Determine the (X, Y) coordinate at the center of the cell enclosing the given text.  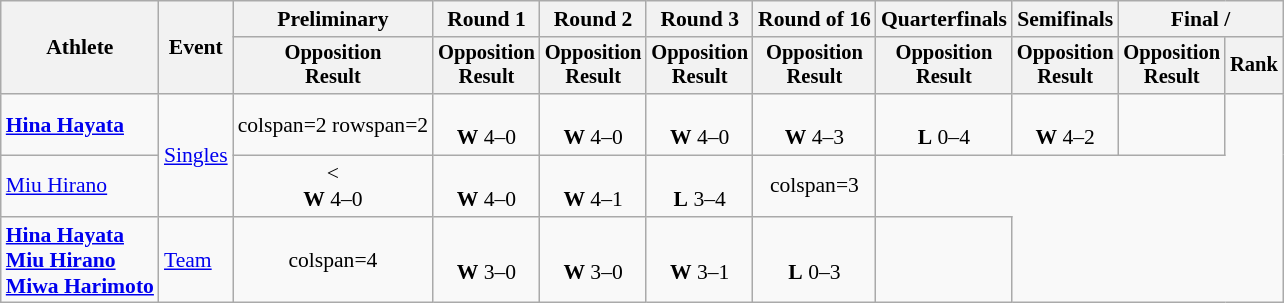
Athlete (80, 48)
Rank (1254, 66)
W 4–1 (594, 186)
Round of 16 (814, 19)
Quarterfinals (944, 19)
Preliminary (334, 19)
< W 4–0 (334, 186)
colspan=2 rowspan=2 (334, 124)
Singles (196, 155)
colspan=3 (814, 186)
Miu Hirano (80, 186)
Hina Hayata (80, 124)
Semifinals (1066, 19)
L 3–4 (700, 186)
Round 3 (700, 19)
L 0–4 (944, 124)
W 4–2 (1066, 124)
Round 2 (594, 19)
Round 1 (486, 19)
W 4–3 (814, 124)
Event (196, 48)
Final / (1200, 19)
